Return (X, Y) of the center of cell containing provided text 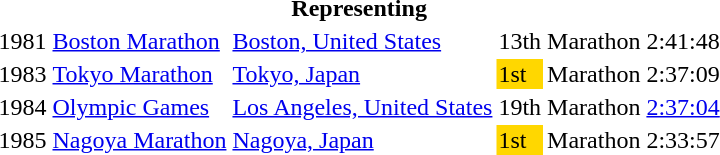
Boston Marathon (140, 41)
Los Angeles, United States (362, 107)
19th (520, 107)
Tokyo Marathon (140, 74)
Tokyo, Japan (362, 74)
Olympic Games (140, 107)
Nagoya, Japan (362, 140)
Nagoya Marathon (140, 140)
13th (520, 41)
Boston, United States (362, 41)
